Provide the (x, y) coordinate of the cell's center where the given text is located.  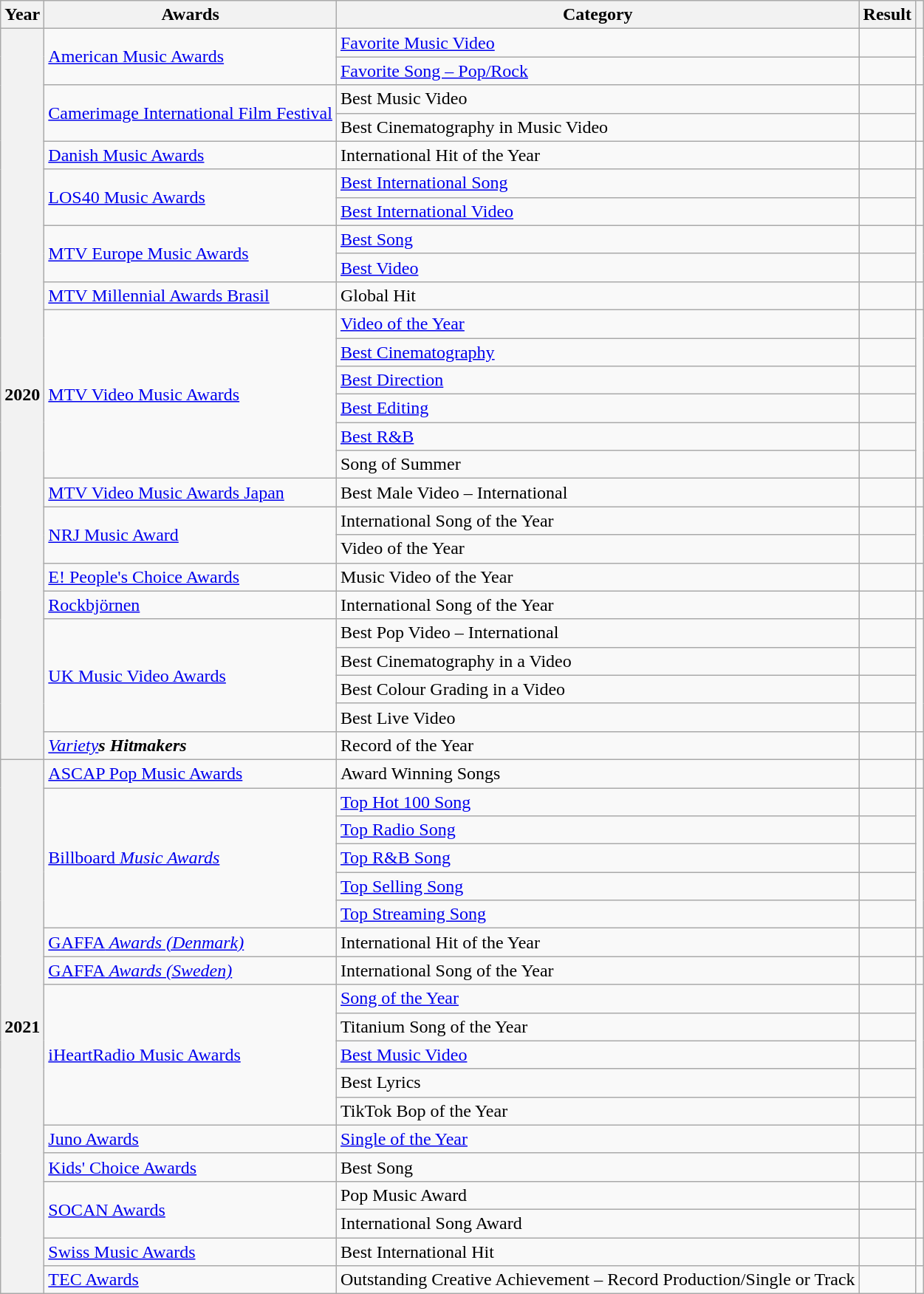
Category (598, 15)
International Song Award (598, 1223)
Top R&B Song (598, 858)
Kids' Choice Awards (191, 1167)
Billboard Music Awards (191, 857)
2020 (22, 394)
E! People's Choice Awards (191, 577)
NRJ Music Award (191, 535)
Result (887, 15)
Best International Song (598, 183)
Pop Music Award (598, 1195)
Awards (191, 15)
Best International Video (598, 211)
Best Pop Video – International (598, 633)
Song of the Year (598, 999)
MTV Millennial Awards Brasil (191, 295)
Music Video of the Year (598, 577)
TikTok Bop of the Year (598, 1111)
MTV Video Music Awards (191, 394)
Outstanding Creative Achievement – Record Production/Single or Track (598, 1280)
Best Lyrics (598, 1083)
Swiss Music Awards (191, 1252)
Best Colour Grading in a Video (598, 689)
Best Male Video – International (598, 493)
Record of the Year (598, 745)
Award Winning Songs (598, 773)
Rockbjörnen (191, 605)
Titanium Song of the Year (598, 1027)
American Music Awards (191, 57)
Global Hit (598, 295)
GAFFA Awards (Denmark) (191, 942)
iHeartRadio Music Awards (191, 1055)
Best Editing (598, 408)
GAFFA Awards (Sweden) (191, 970)
Best Live Video (598, 717)
Year (22, 15)
Best Video (598, 267)
Best Cinematography in a Video (598, 661)
Juno Awards (191, 1139)
Best International Hit (598, 1252)
Single of the Year (598, 1139)
Favorite Song – Pop/Rock (598, 71)
Top Radio Song (598, 830)
SOCAN Awards (191, 1209)
MTV Europe Music Awards (191, 253)
MTV Video Music Awards Japan (191, 493)
Danish Music Awards (191, 155)
UK Music Video Awards (191, 675)
Song of Summer (598, 465)
Best R&B (598, 437)
LOS40 Music Awards (191, 197)
Best Cinematography (598, 352)
ASCAP Pop Music Awards (191, 773)
Top Hot 100 Song (598, 801)
Top Streaming Song (598, 914)
Camerimage International Film Festival (191, 113)
TEC Awards (191, 1280)
2021 (22, 1027)
Best Direction (598, 380)
Best Cinematography in Music Video (598, 127)
Favorite Music Video (598, 43)
Top Selling Song (598, 886)
Varietys Hitmakers (191, 745)
